Pinpoint the cell where the given text exists, returning its (X, Y) midpoint coordinate. 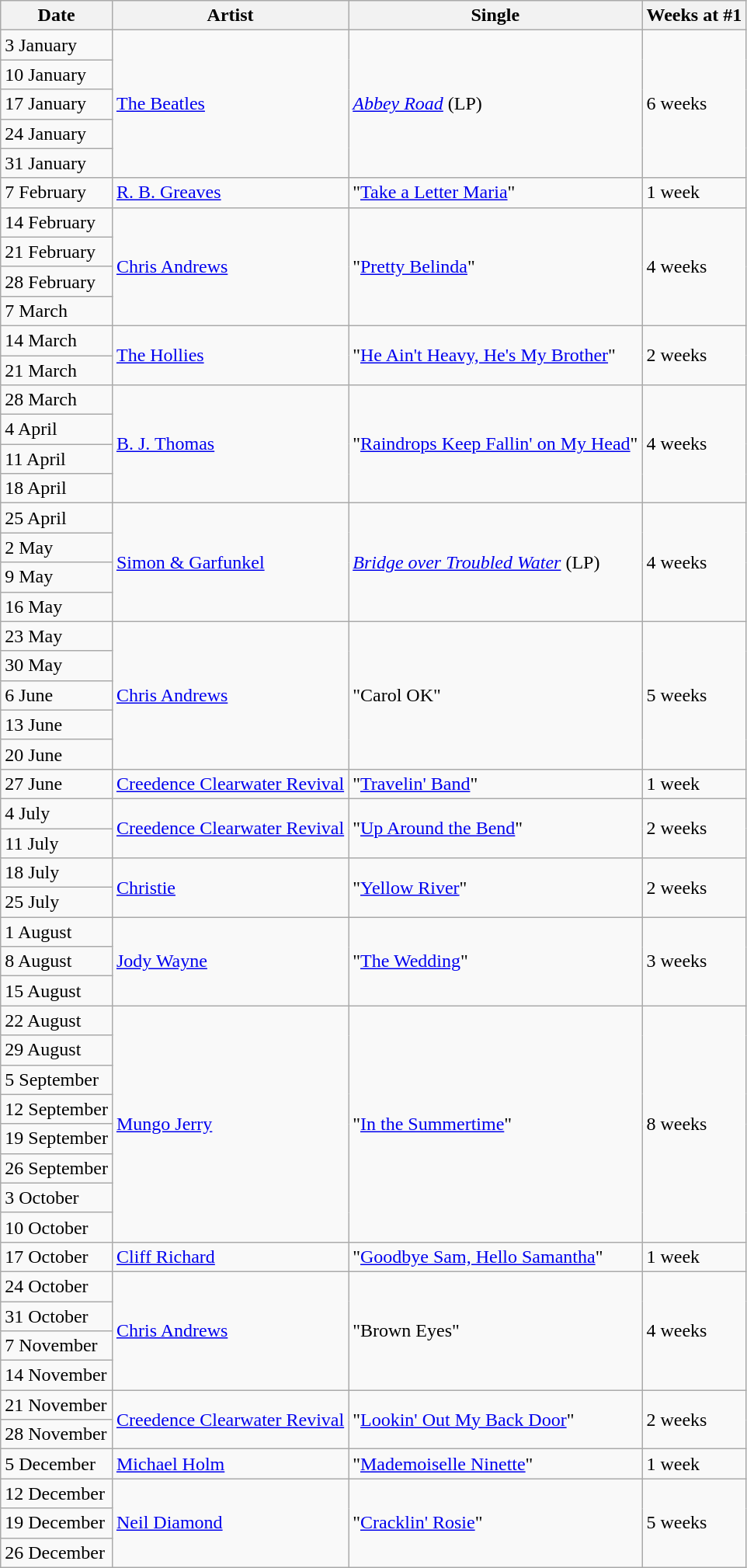
"Mademoiselle Ninette" (495, 1464)
1 August (57, 932)
7 November (57, 1346)
21 March (57, 370)
"Yellow River" (495, 888)
8 August (57, 961)
28 November (57, 1434)
25 July (57, 902)
Date (57, 16)
24 January (57, 134)
14 March (57, 340)
24 October (57, 1286)
13 June (57, 725)
5 September (57, 1080)
"The Wedding" (495, 961)
11 April (57, 459)
Single (495, 16)
14 November (57, 1375)
26 September (57, 1168)
12 September (57, 1109)
Mungo Jerry (230, 1124)
"Raindrops Keep Fallin' on My Head" (495, 444)
"Take a Letter Maria" (495, 193)
28 February (57, 281)
3 October (57, 1198)
Neil Diamond (230, 1523)
Bridge over Troubled Water (LP) (495, 562)
11 July (57, 843)
"Goodbye Sam, Hello Samantha" (495, 1257)
22 August (57, 1020)
27 June (57, 784)
23 May (57, 636)
"Travelin' Band" (495, 784)
21 February (57, 252)
16 May (57, 607)
26 December (57, 1552)
30 May (57, 666)
28 March (57, 400)
25 April (57, 518)
15 August (57, 991)
31 October (57, 1316)
3 January (57, 45)
5 December (57, 1464)
"Carol OK" (495, 695)
"Up Around the Bend" (495, 828)
8 weeks (694, 1124)
Jody Wayne (230, 961)
Artist (230, 16)
29 August (57, 1050)
19 December (57, 1523)
19 September (57, 1139)
6 weeks (694, 104)
18 July (57, 873)
"Lookin' Out My Back Door" (495, 1420)
12 December (57, 1493)
10 January (57, 75)
The Beatles (230, 104)
21 November (57, 1405)
7 February (57, 193)
31 January (57, 163)
"Cracklin' Rosie" (495, 1523)
10 October (57, 1227)
3 weeks (694, 961)
17 October (57, 1257)
20 June (57, 754)
4 July (57, 813)
Weeks at #1 (694, 16)
2 May (57, 548)
"Pretty Belinda" (495, 266)
9 May (57, 577)
"He Ain't Heavy, He's My Brother" (495, 355)
"Brown Eyes" (495, 1330)
Michael Holm (230, 1464)
"In the Summertime" (495, 1124)
14 February (57, 222)
B. J. Thomas (230, 444)
The Hollies (230, 355)
17 January (57, 104)
7 March (57, 311)
R. B. Greaves (230, 193)
Cliff Richard (230, 1257)
Christie (230, 888)
Abbey Road (LP) (495, 104)
4 April (57, 429)
Simon & Garfunkel (230, 562)
6 June (57, 695)
18 April (57, 488)
